Locate the cell with the specified text and output its (X, Y) center coordinate. 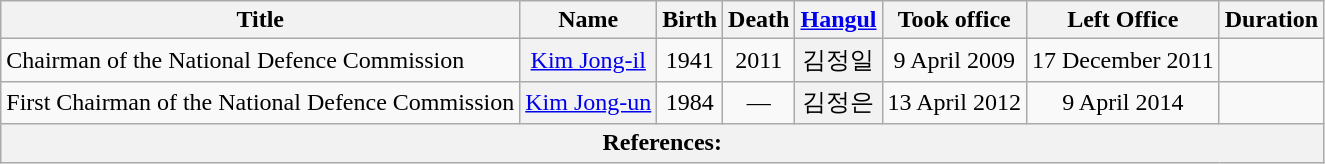
Kim Jong-il (588, 60)
1941 (690, 60)
Death (759, 20)
— (759, 102)
김정은 (838, 102)
First Chairman of the National Defence Commission (260, 102)
17 December 2011 (1122, 60)
13 April 2012 (954, 102)
Took office (954, 20)
1984 (690, 102)
Chairman of the National Defence Commission (260, 60)
References: (662, 143)
Hangul (838, 20)
Kim Jong-un (588, 102)
9 April 2014 (1122, 102)
Name (588, 20)
Duration (1271, 20)
Birth (690, 20)
Left Office (1122, 20)
9 April 2009 (954, 60)
Title (260, 20)
김정일 (838, 60)
2011 (759, 60)
